Pinpoint the cell where the given text exists, returning its (X, Y) midpoint coordinate. 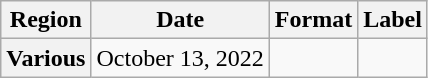
Region (46, 20)
Label (393, 20)
Various (46, 58)
Format (313, 20)
October 13, 2022 (180, 58)
Date (180, 20)
